Detect which cell encompasses the target text, then output its (x, y) center coordinate. 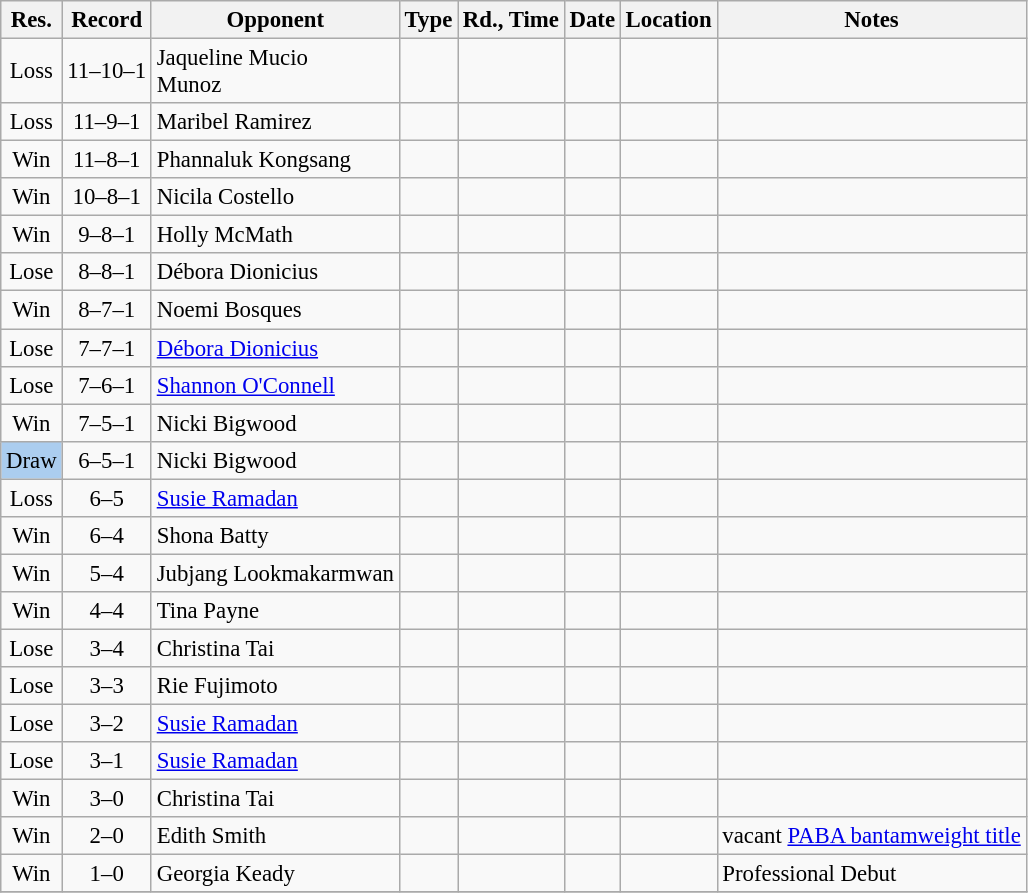
Maribel Ramirez (275, 122)
Rie Fujimoto (275, 686)
Nicila Costello (275, 197)
1–0 (106, 874)
Shona Batty (275, 536)
Holly McMath (275, 235)
5–4 (106, 573)
Res. (32, 20)
3–3 (106, 686)
6–4 (106, 536)
Jaqueline MucioMunoz (275, 72)
4–4 (106, 611)
Rd., Time (512, 20)
Professional Debut (872, 874)
Record (106, 20)
11–8–1 (106, 160)
Notes (872, 20)
7–6–1 (106, 385)
Shannon O'Connell (275, 385)
Location (668, 20)
Phannaluk Kongsang (275, 160)
11–9–1 (106, 122)
8–8–1 (106, 273)
Georgia Keady (275, 874)
10–8–1 (106, 197)
7–5–1 (106, 423)
6–5 (106, 498)
Draw (32, 460)
11–10–1 (106, 72)
vacant PABA bantamweight title (872, 836)
Edith Smith (275, 836)
Type (428, 20)
3–1 (106, 761)
9–8–1 (106, 235)
Noemi Bosques (275, 310)
Opponent (275, 20)
7–7–1 (106, 348)
Date (592, 20)
8–7–1 (106, 310)
3–4 (106, 648)
Tina Payne (275, 611)
3–2 (106, 724)
3–0 (106, 799)
2–0 (106, 836)
Jubjang Lookmakarmwan (275, 573)
6–5–1 (106, 460)
